Detect which cell encompasses the target text, then output its (X, Y) center coordinate. 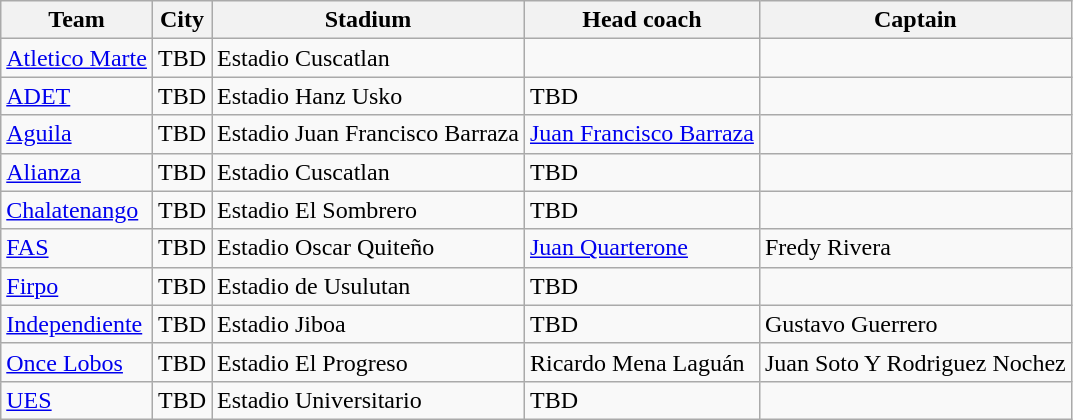
Estadio Hanz Usko (368, 96)
Estadio Jiboa (368, 324)
Alianza (77, 172)
Estadio Universitario (368, 400)
Estadio Oscar Quiteño (368, 248)
Atletico Marte (77, 58)
Stadium (368, 20)
ADET (77, 96)
Head coach (642, 20)
Ricardo Mena Laguán (642, 362)
Juan Soto Y Rodriguez Nochez (915, 362)
Team (77, 20)
Estadio El Progreso (368, 362)
UES (77, 400)
Gustavo Guerrero (915, 324)
Estadio Juan Francisco Barraza (368, 134)
Independiente (77, 324)
Once Lobos (77, 362)
Chalatenango (77, 210)
City (182, 20)
Juan Francisco Barraza (642, 134)
FAS (77, 248)
Fredy Rivera (915, 248)
Firpo (77, 286)
Estadio de Usulutan (368, 286)
Captain (915, 20)
Juan Quarterone (642, 248)
Aguila (77, 134)
Estadio El Sombrero (368, 210)
